Locate the cell with the specified text and output its [X, Y] center coordinate. 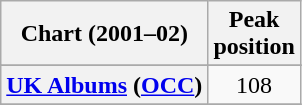
108 [254, 85]
UK Albums (OCC) [104, 85]
Chart (2001–02) [104, 34]
Peak position [254, 34]
